Identify which cell holds the provided text, then report its (X, Y) central coordinate. 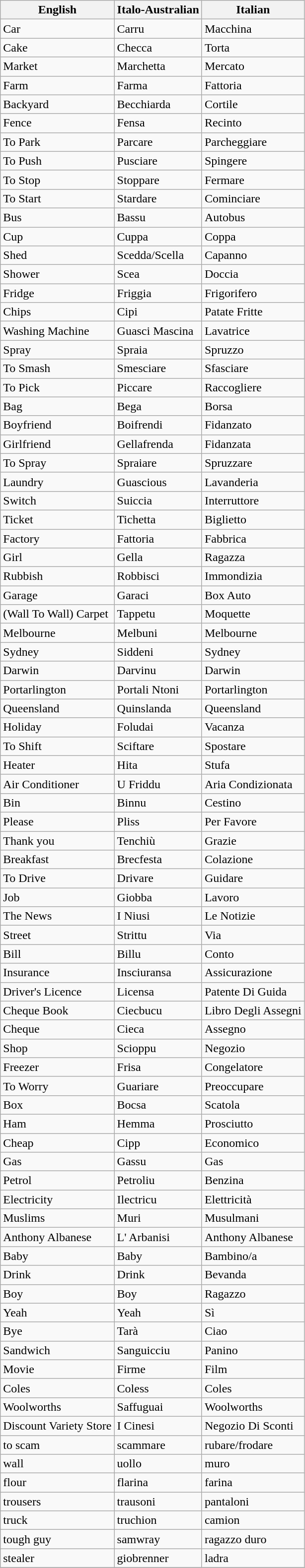
Spray (58, 350)
Siddeni (158, 652)
tough guy (58, 1539)
Hemma (158, 1124)
Ragazzo (253, 1294)
Raccogliere (253, 387)
Farm (58, 85)
Saffuguai (158, 1407)
Checca (158, 48)
Lavatrice (253, 331)
Biglietto (253, 519)
Shed (58, 255)
Brecfesta (158, 860)
muro (253, 1464)
Ham (58, 1124)
Movie (58, 1369)
Bevanda (253, 1275)
Cheque Book (58, 1010)
Please (58, 821)
wall (58, 1464)
Assegno (253, 1029)
Spruzzare (253, 463)
Insciuransa (158, 973)
Bye (58, 1331)
Per Favore (253, 821)
Fabbrica (253, 538)
Aria Condizionata (253, 784)
Scioppu (158, 1048)
to scam (58, 1445)
Backyard (58, 104)
Fidanzata (253, 444)
Guasci Mascina (158, 331)
Ilectricu (158, 1199)
Rubbish (58, 576)
Frigorifero (253, 293)
Marchetta (158, 66)
Firme (158, 1369)
Mercato (253, 66)
Stufa (253, 765)
To Spray (58, 463)
flarina (158, 1483)
Cup (58, 237)
Bambino/a (253, 1256)
Sanguicciu (158, 1350)
Guidare (253, 878)
Pliss (158, 821)
Assicurazione (253, 973)
Cheque (58, 1029)
Insurance (58, 973)
Muslims (58, 1218)
Gassu (158, 1162)
Ragazza (253, 558)
Le Notizie (253, 916)
Economico (253, 1142)
Scatola (253, 1105)
Job (58, 897)
Driver's Licence (58, 992)
Bus (58, 217)
Preoccupare (253, 1086)
Fence (58, 123)
To Drive (58, 878)
stealer (58, 1558)
Garage (58, 595)
Suiccia (158, 501)
truck (58, 1520)
Stardare (158, 198)
Recinto (253, 123)
giobrenner (158, 1558)
Switch (58, 501)
Grazie (253, 841)
Cortile (253, 104)
Cheap (58, 1142)
Cestino (253, 803)
ladra (253, 1558)
Shower (58, 274)
scammare (158, 1445)
Car (58, 29)
Ciao (253, 1331)
Piccare (158, 387)
Panino (253, 1350)
Tenchiù (158, 841)
pantaloni (253, 1502)
Bocsa (158, 1105)
Spruzzo (253, 350)
Autobus (253, 217)
Spingere (253, 161)
Coppa (253, 237)
rubare/frodare (253, 1445)
Film (253, 1369)
Frisa (158, 1067)
Macchina (253, 29)
Boyfriend (58, 425)
Prosciutto (253, 1124)
Fensa (158, 123)
flour (58, 1483)
To Park (58, 142)
Holiday (58, 727)
Street (58, 935)
English (58, 10)
Bag (58, 406)
Electricity (58, 1199)
Sì (253, 1313)
camion (253, 1520)
ragazzo duro (253, 1539)
Becchiarda (158, 104)
Interruttore (253, 501)
Cominciare (253, 198)
Bega (158, 406)
Doccia (253, 274)
Parcare (158, 142)
Fridge (58, 293)
Smesciare (158, 369)
Vacanza (253, 727)
Sciftare (158, 746)
Cieca (158, 1029)
Foludai (158, 727)
Friggia (158, 293)
L' Arbanisi (158, 1237)
Melbuni (158, 633)
Chips (58, 312)
Lavoro (253, 897)
Cake (58, 48)
Stoppare (158, 180)
trausoni (158, 1502)
Hita (158, 765)
Drivare (158, 878)
Giobba (158, 897)
Heater (58, 765)
Patente Di Guida (253, 992)
Fermare (253, 180)
Patate Fritte (253, 312)
Moquette (253, 614)
Italo-Australian (158, 10)
Benzina (253, 1181)
Guariare (158, 1086)
I Cinesi (158, 1426)
Box Auto (253, 595)
Sfasciare (253, 369)
Licensa (158, 992)
To Worry (58, 1086)
(Wall To Wall) Carpet (58, 614)
Billu (158, 954)
trousers (58, 1502)
Immondizia (253, 576)
farina (253, 1483)
Shop (58, 1048)
Pusciare (158, 161)
Robbisci (158, 576)
Laundry (58, 482)
Breakfast (58, 860)
Discount Variety Store (58, 1426)
Musulmani (253, 1218)
U Friddu (158, 784)
Scedda/Scella (158, 255)
Garaci (158, 595)
Scea (158, 274)
Girl (58, 558)
Portali Ntoni (158, 690)
Congelatore (253, 1067)
truchion (158, 1520)
Torta (253, 48)
To Stop (58, 180)
Negozio Di Sconti (253, 1426)
Tarà (158, 1331)
The News (58, 916)
Cipi (158, 312)
Binnu (158, 803)
Fidanzato (253, 425)
Capanno (253, 255)
Farma (158, 85)
Market (58, 66)
uollo (158, 1464)
Strittu (158, 935)
Freezer (58, 1067)
Petrol (58, 1181)
Gella (158, 558)
Italian (253, 10)
Borsa (253, 406)
Boifrendi (158, 425)
Spraiare (158, 463)
Girlfriend (58, 444)
Bin (58, 803)
Thank you (58, 841)
I Niusi (158, 916)
Muri (158, 1218)
Libro Degli Assegni (253, 1010)
To Smash (58, 369)
Sandwich (58, 1350)
Spostare (253, 746)
Cuppa (158, 237)
samwray (158, 1539)
To Start (58, 198)
To Push (58, 161)
Bassu (158, 217)
Gellafrenda (158, 444)
Tichetta (158, 519)
Via (253, 935)
Bill (58, 954)
Box (58, 1105)
Tappetu (158, 614)
Washing Machine (58, 331)
Cipp (158, 1142)
Lavanderia (253, 482)
To Shift (58, 746)
Spraia (158, 350)
Elettricità (253, 1199)
Factory (58, 538)
Carru (158, 29)
Ciecbucu (158, 1010)
Conto (253, 954)
Negozio (253, 1048)
Petroliu (158, 1181)
Air Conditioner (58, 784)
Darvinu (158, 671)
Quinslanda (158, 708)
Parcheggiare (253, 142)
Ticket (58, 519)
Coless (158, 1388)
Guascious (158, 482)
Colazione (253, 860)
To Pick (58, 387)
